Detect which cell encompasses the target text, then output its (x, y) center coordinate. 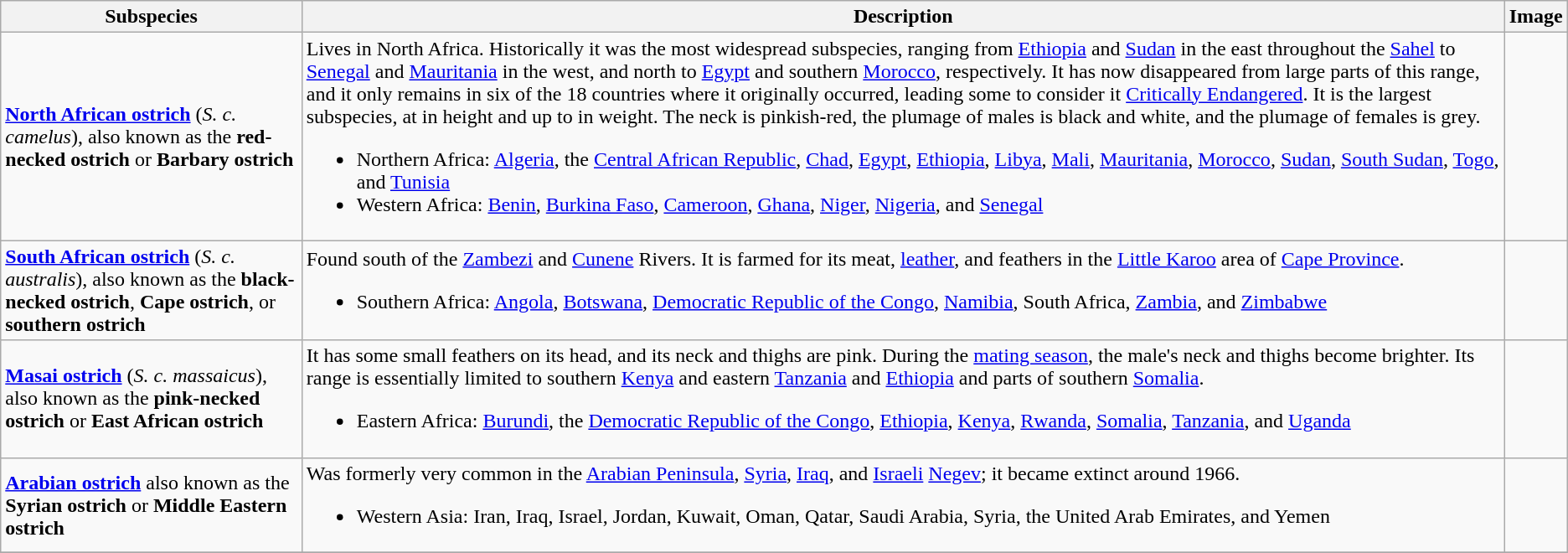
Subspecies (151, 17)
Description (903, 17)
Image (1536, 17)
Arabian ostrich also known as the Syrian ostrich or Middle Eastern ostrich (151, 504)
Masai ostrich (S. c. massaicus), also known as the pink-necked ostrich or East African ostrich (151, 399)
South African ostrich (S. c. australis), also known as the black-necked ostrich, Cape ostrich, or southern ostrich (151, 290)
North African ostrich (S. c. camelus), also known as the red-necked ostrich or Barbary ostrich (151, 137)
